From the cell containing the given text, extract its center point as (X, Y) coordinate. 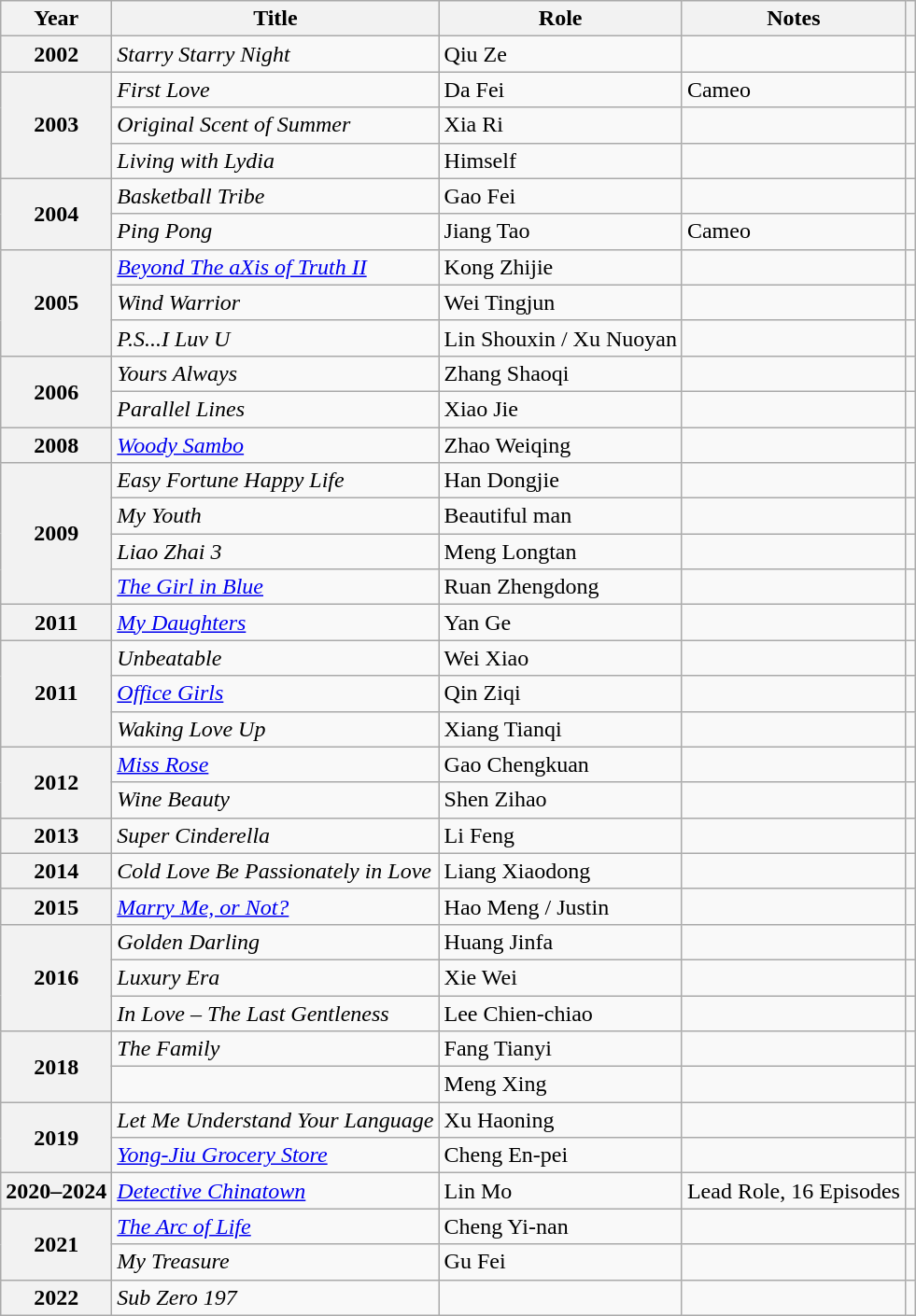
2006 (56, 391)
Han Dongjie (560, 481)
Gao Chengkuan (560, 764)
Xiao Jie (560, 409)
Lin Mo (560, 1191)
Meng Xing (560, 1085)
Zhang Shaoqi (560, 373)
Beyond The aXis of Truth II (275, 267)
Original Scent of Summer (275, 125)
2016 (56, 977)
Living with Lydia (275, 161)
Starry Starry Night (275, 54)
Wei Tingjun (560, 302)
Zhao Weiqing (560, 445)
Role (560, 19)
Marry Me, or Not? (275, 906)
The Arc of Life (275, 1226)
Huang Jinfa (560, 942)
Lead Role, 16 Episodes (794, 1191)
Let Me Understand Your Language (275, 1120)
Xie Wei (560, 977)
Gao Fei (560, 196)
Wind Warrior (275, 302)
Easy Fortune Happy Life (275, 481)
Unbeatable (275, 658)
Fang Tianyi (560, 1049)
My Daughters (275, 623)
P.S...I Luv U (275, 338)
Qin Ziqi (560, 693)
2009 (56, 534)
Hao Meng / Justin (560, 906)
Liang Xiaodong (560, 871)
In Love – The Last Gentleness (275, 1013)
2005 (56, 302)
Yong-Jiu Grocery Store (275, 1155)
Liao Zhai 3 (275, 552)
Parallel Lines (275, 409)
The Family (275, 1049)
2004 (56, 214)
Jiang Tao (560, 231)
My Treasure (275, 1262)
2013 (56, 835)
Kong Zhijie (560, 267)
2015 (56, 906)
Himself (560, 161)
Miss Rose (275, 764)
Shen Zihao (560, 800)
Wei Xiao (560, 658)
2002 (56, 54)
Detective Chinatown (275, 1191)
2003 (56, 125)
Yan Ge (560, 623)
Xia Ri (560, 125)
Office Girls (275, 693)
Sub Zero 197 (275, 1297)
Ruan Zhengdong (560, 587)
Title (275, 19)
Qiu Ze (560, 54)
Beautiful man (560, 516)
Meng Longtan (560, 552)
Lee Chien-chiao (560, 1013)
The Girl in Blue (275, 587)
Cheng Yi-nan (560, 1226)
Ping Pong (275, 231)
Luxury Era (275, 977)
Yours Always (275, 373)
Cheng En-pei (560, 1155)
Golden Darling (275, 942)
Cold Love Be Passionately in Love (275, 871)
Notes (794, 19)
2020–2024 (56, 1191)
2008 (56, 445)
Super Cinderella (275, 835)
2021 (56, 1244)
First Love (275, 90)
My Youth (275, 516)
Xiang Tianqi (560, 729)
Da Fei (560, 90)
Waking Love Up (275, 729)
2018 (56, 1067)
Basketball Tribe (275, 196)
Year (56, 19)
2022 (56, 1297)
Wine Beauty (275, 800)
Xu Haoning (560, 1120)
Li Feng (560, 835)
Gu Fei (560, 1262)
Woody Sambo (275, 445)
Lin Shouxin / Xu Nuoyan (560, 338)
2014 (56, 871)
2019 (56, 1138)
2012 (56, 782)
